Provide the [X, Y] coordinate of the cell's center where the given text is located.  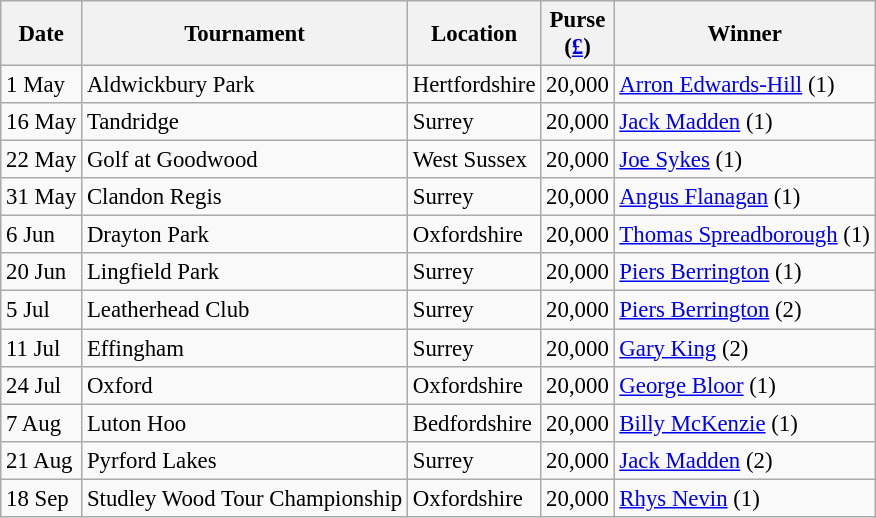
21 Aug [42, 460]
1 May [42, 85]
Gary King (2) [744, 348]
Jack Madden (1) [744, 122]
Rhys Nevin (1) [744, 498]
Effingham [245, 348]
24 Jul [42, 385]
Studley Wood Tour Championship [245, 498]
Joe Sykes (1) [744, 160]
West Sussex [474, 160]
Golf at Goodwood [245, 160]
Thomas Spreadborough (1) [744, 235]
Angus Flanagan (1) [744, 197]
Billy McKenzie (1) [744, 423]
16 May [42, 122]
Tandridge [245, 122]
Bedfordshire [474, 423]
22 May [42, 160]
Purse(£) [578, 34]
Hertfordshire [474, 85]
18 Sep [42, 498]
Luton Hoo [245, 423]
Clandon Regis [245, 197]
Jack Madden (2) [744, 460]
31 May [42, 197]
Arron Edwards-Hill (1) [744, 85]
Date [42, 34]
Pyrford Lakes [245, 460]
Piers Berrington (1) [744, 273]
5 Jul [42, 310]
George Bloor (1) [744, 385]
Leatherhead Club [245, 310]
11 Jul [42, 348]
20 Jun [42, 273]
Tournament [245, 34]
Aldwickbury Park [245, 85]
Lingfield Park [245, 273]
Winner [744, 34]
7 Aug [42, 423]
Location [474, 34]
Drayton Park [245, 235]
Oxford [245, 385]
6 Jun [42, 235]
Piers Berrington (2) [744, 310]
